Identify which cell holds the provided text, then report its (x, y) central coordinate. 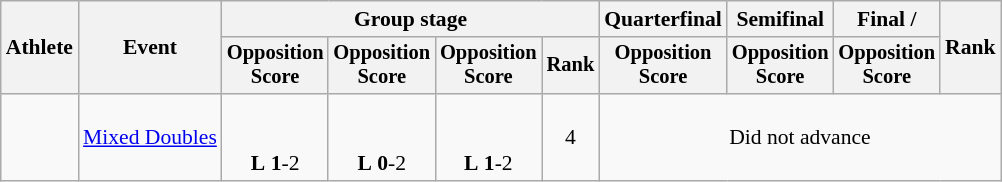
Quarterfinal (663, 19)
Did not advance (800, 138)
Athlete (40, 48)
Group stage (410, 19)
Final / (886, 19)
4 (571, 138)
Semifinal (780, 19)
L 0-2 (382, 138)
Mixed Doubles (150, 138)
Event (150, 48)
